Find where the given text appears and provide that cell's center as (x, y) coordinate. 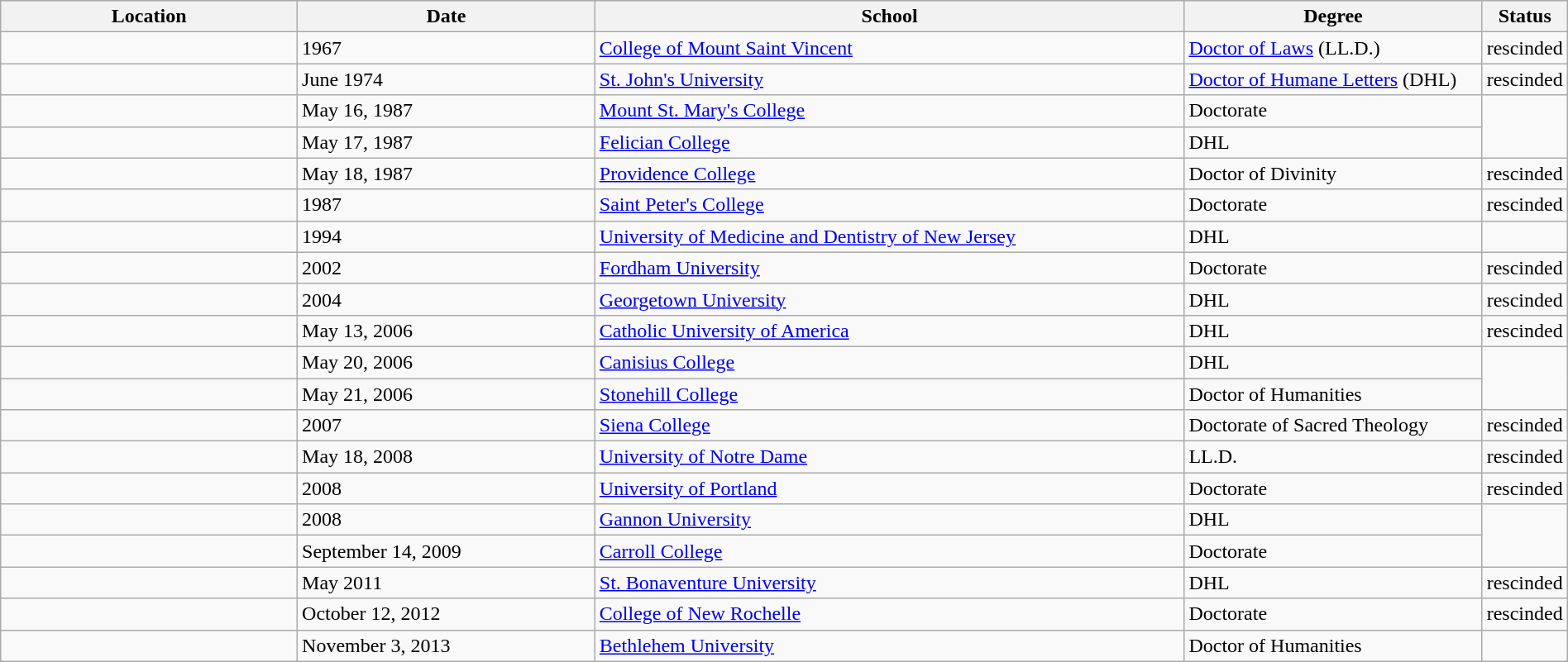
Doctor of Divinity (1333, 174)
May 13, 2006 (447, 331)
University of Medicine and Dentistry of New Jersey (890, 236)
Georgetown University (890, 299)
1994 (447, 236)
University of Notre Dame (890, 457)
2004 (447, 299)
September 14, 2009 (447, 551)
Stonehill College (890, 394)
Location (149, 17)
University of Portland (890, 488)
1967 (447, 48)
June 1974 (447, 79)
May 18, 2008 (447, 457)
Degree (1333, 17)
Doctor of Humane Letters (DHL) (1333, 79)
Mount St. Mary's College (890, 111)
Fordham University (890, 268)
Siena College (890, 426)
1987 (447, 205)
October 12, 2012 (447, 614)
College of Mount Saint Vincent (890, 48)
2002 (447, 268)
May 2011 (447, 583)
St. John's University (890, 79)
Carroll College (890, 551)
Saint Peter's College (890, 205)
May 17, 1987 (447, 142)
Status (1525, 17)
Doctorate of Sacred Theology (1333, 426)
St. Bonaventure University (890, 583)
Bethlehem University (890, 645)
Date (447, 17)
May 18, 1987 (447, 174)
Catholic University of America (890, 331)
2007 (447, 426)
May 21, 2006 (447, 394)
School (890, 17)
May 20, 2006 (447, 362)
LL.D. (1333, 457)
Providence College (890, 174)
Doctor of Laws (LL.D.) (1333, 48)
Canisius College (890, 362)
May 16, 1987 (447, 111)
Gannon University (890, 520)
College of New Rochelle (890, 614)
November 3, 2013 (447, 645)
Felician College (890, 142)
